Find where the given text appears and provide that cell's center as [X, Y] coordinate. 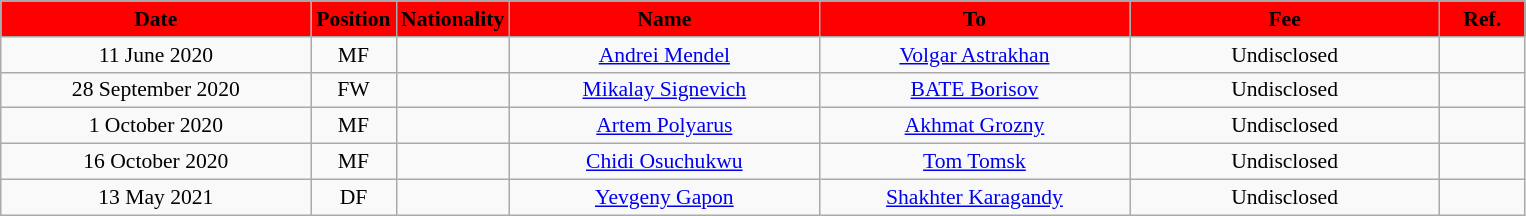
FW [354, 90]
DF [354, 197]
Tom Tomsk [974, 162]
28 September 2020 [156, 90]
13 May 2021 [156, 197]
Yevgeny Gapon [664, 197]
BATE Borisov [974, 90]
Chidi Osuchukwu [664, 162]
11 June 2020 [156, 55]
Mikalay Signevich [664, 90]
Fee [1285, 19]
Name [664, 19]
Artem Polyarus [664, 126]
Andrei Mendel [664, 55]
Ref. [1482, 19]
Akhmat Grozny [974, 126]
Date [156, 19]
Shakhter Karagandy [974, 197]
Nationality [452, 19]
To [974, 19]
1 October 2020 [156, 126]
Volgar Astrakhan [974, 55]
16 October 2020 [156, 162]
Position [354, 19]
